Provide the [x, y] coordinate of the cell's center where the given text is located.  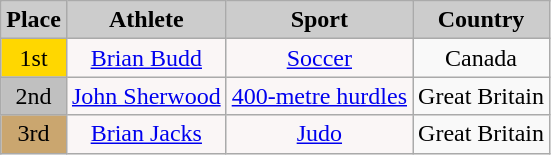
Athlete [146, 20]
Canada [482, 58]
1st [34, 58]
Brian Jacks [146, 134]
Brian Budd [146, 58]
Country [482, 20]
Judo [319, 134]
3rd [34, 134]
400-metre hurdles [319, 96]
Soccer [319, 58]
John Sherwood [146, 96]
Sport [319, 20]
2nd [34, 96]
Place [34, 20]
